Identify which cell holds the provided text, then report its (x, y) central coordinate. 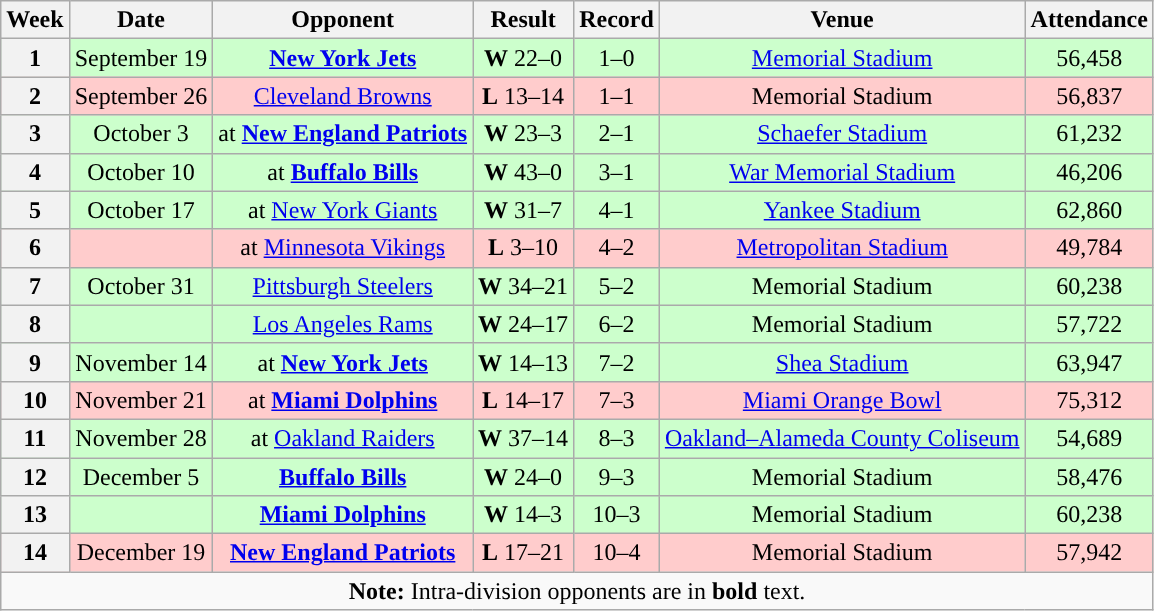
Los Angeles Rams (343, 324)
12 (35, 477)
Result (524, 20)
3 (35, 134)
75,312 (1089, 400)
13 (35, 515)
Shea Stadium (842, 362)
W 34–21 (524, 286)
62,860 (1089, 210)
7–3 (617, 400)
Note: Intra-division opponents are in bold text. (578, 591)
2 (35, 96)
War Memorial Stadium (842, 172)
W 43–0 (524, 172)
Venue (842, 20)
November 14 (141, 362)
9–3 (617, 477)
October 3 (141, 134)
at Minnesota Vikings (343, 248)
W 31–7 (524, 210)
September 19 (141, 58)
December 19 (141, 553)
10–3 (617, 515)
at Miami Dolphins (343, 400)
W 24–17 (524, 324)
W 14–13 (524, 362)
57,942 (1089, 553)
at New York Jets (343, 362)
December 5 (141, 477)
10 (35, 400)
1 (35, 58)
Attendance (1089, 20)
8–3 (617, 438)
September 26 (141, 96)
6 (35, 248)
W 37–14 (524, 438)
4–1 (617, 210)
5 (35, 210)
L 14–17 (524, 400)
W 22–0 (524, 58)
October 10 (141, 172)
November 21 (141, 400)
7–2 (617, 362)
New England Patriots (343, 553)
46,206 (1089, 172)
57,722 (1089, 324)
3–1 (617, 172)
W 24–0 (524, 477)
Metropolitan Stadium (842, 248)
58,476 (1089, 477)
Yankee Stadium (842, 210)
56,837 (1089, 96)
L 17–21 (524, 553)
56,458 (1089, 58)
October 31 (141, 286)
5–2 (617, 286)
4 (35, 172)
Miami Orange Bowl (842, 400)
63,947 (1089, 362)
61,232 (1089, 134)
Date (141, 20)
at New York Giants (343, 210)
November 28 (141, 438)
14 (35, 553)
6–2 (617, 324)
L 3–10 (524, 248)
54,689 (1089, 438)
Cleveland Browns (343, 96)
49,784 (1089, 248)
W 23–3 (524, 134)
Opponent (343, 20)
8 (35, 324)
Oakland–Alameda County Coliseum (842, 438)
1–0 (617, 58)
New York Jets (343, 58)
4–2 (617, 248)
7 (35, 286)
9 (35, 362)
October 17 (141, 210)
at Buffalo Bills (343, 172)
L 13–14 (524, 96)
2–1 (617, 134)
Miami Dolphins (343, 515)
Week (35, 20)
at New England Patriots (343, 134)
10–4 (617, 553)
11 (35, 438)
Pittsburgh Steelers (343, 286)
at Oakland Raiders (343, 438)
Schaefer Stadium (842, 134)
W 14–3 (524, 515)
Record (617, 20)
Buffalo Bills (343, 477)
1–1 (617, 96)
